Locate the cell with the specified text and output its (x, y) center coordinate. 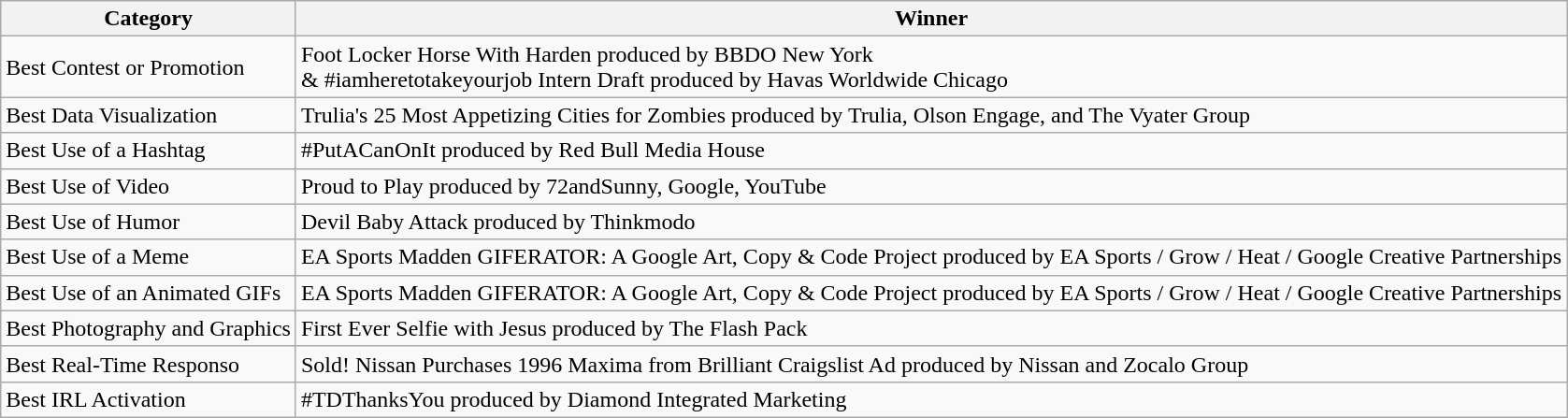
Sold! Nissan Purchases 1996 Maxima from Brilliant Craigslist Ad produced by Nissan and Zocalo Group (931, 364)
Best Use of a Meme (149, 257)
Proud to Play produced by 72andSunny, Google, YouTube (931, 186)
Devil Baby Attack produced by Thinkmodo (931, 222)
Best Real-Time Responso (149, 364)
Best Use of Humor (149, 222)
Winner (931, 19)
Best IRL Activation (149, 399)
Best Contest or Promotion (149, 67)
Best Use of a Hashtag (149, 151)
Best Use of an Animated GIFs (149, 293)
Trulia's 25 Most Appetizing Cities for Zombies produced by Trulia, Olson Engage, and The Vyater Group (931, 115)
Best Photography and Graphics (149, 328)
#PutACanOnIt produced by Red Bull Media House (931, 151)
Best Use of Video (149, 186)
#TDThanksYou produced by Diamond Integrated Marketing (931, 399)
First Ever Selfie with Jesus produced by The Flash Pack (931, 328)
Category (149, 19)
Foot Locker Horse With Harden produced by BBDO New York& #iamheretotakeyourjob Intern Draft produced by Havas Worldwide Chicago (931, 67)
Best Data Visualization (149, 115)
